Locate the cell with the specified text and output its [x, y] center coordinate. 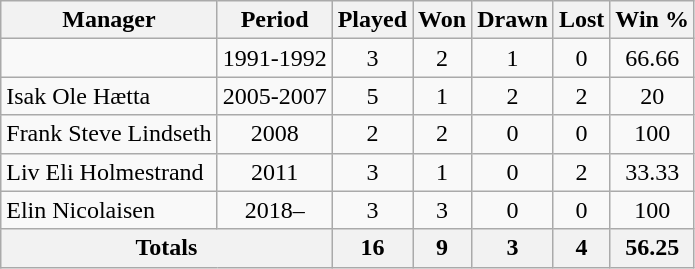
Win % [652, 20]
5 [372, 96]
Frank Steve Lindseth [109, 134]
Played [372, 20]
4 [581, 248]
2018– [274, 210]
20 [652, 96]
16 [372, 248]
66.66 [652, 58]
Won [442, 20]
2011 [274, 172]
Totals [166, 248]
Elin Nicolaisen [109, 210]
56.25 [652, 248]
Drawn [513, 20]
Period [274, 20]
Liv Eli Holmestrand [109, 172]
Manager [109, 20]
2005-2007 [274, 96]
Lost [581, 20]
1991-1992 [274, 58]
9 [442, 248]
Isak Ole Hætta [109, 96]
2008 [274, 134]
33.33 [652, 172]
